Capture the cell that displays the provided text and extract its (X, Y) central coordinate. 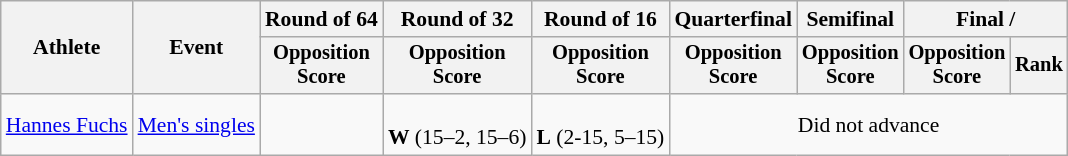
Quarterfinal (733, 19)
Semifinal (850, 19)
Rank (1039, 66)
Round of 32 (458, 19)
Final / (986, 19)
Event (196, 48)
Athlete (67, 48)
Did not advance (868, 124)
Men's singles (196, 124)
Round of 16 (600, 19)
W (15–2, 15–6) (458, 124)
L (2-15, 5–15) (600, 124)
Hannes Fuchs (67, 124)
Round of 64 (322, 19)
